Scan for the cell matching the given text and deliver its [x, y] coordinate at center. 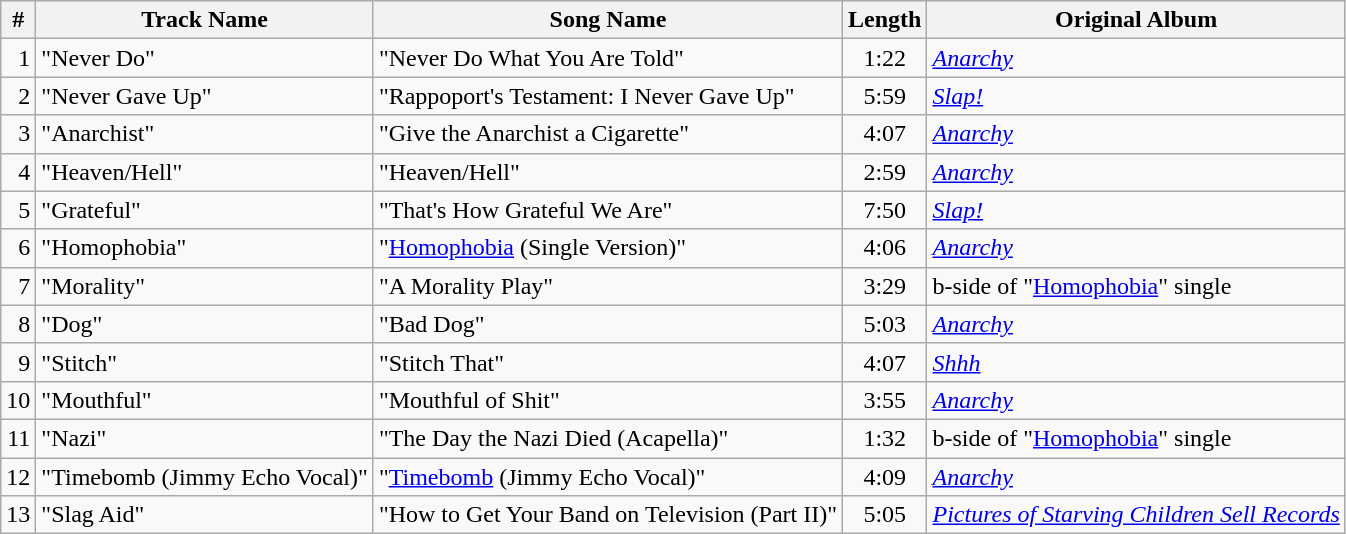
"Slag Aid" [205, 515]
3:55 [885, 400]
4:06 [885, 248]
6 [18, 248]
5 [18, 210]
"Mouthful of Shit" [608, 400]
"Mouthful" [205, 400]
"Stitch" [205, 362]
"That's How Grateful We Are" [608, 210]
5:05 [885, 515]
"A Morality Play" [608, 286]
Shhh [1136, 362]
3:29 [885, 286]
4 [18, 172]
"Homophobia" [205, 248]
# [18, 20]
9 [18, 362]
"Dog" [205, 324]
Song Name [608, 20]
1:32 [885, 438]
"Homophobia (Single Version)" [608, 248]
5:03 [885, 324]
8 [18, 324]
7:50 [885, 210]
"Never Gave Up" [205, 96]
10 [18, 400]
"Stitch That" [608, 362]
1:22 [885, 58]
"How to Get Your Band on Television (Part II)" [608, 515]
Pictures of Starving Children Sell Records [1136, 515]
"Rappoport's Testament: I Never Gave Up" [608, 96]
Track Name [205, 20]
"Grateful" [205, 210]
4:09 [885, 477]
7 [18, 286]
12 [18, 477]
11 [18, 438]
"Morality" [205, 286]
Original Album [1136, 20]
1 [18, 58]
5:59 [885, 96]
"Nazi" [205, 438]
"Give the Anarchist a Cigarette" [608, 134]
Length [885, 20]
2 [18, 96]
"The Day the Nazi Died (Acapella)" [608, 438]
"Bad Dog" [608, 324]
13 [18, 515]
3 [18, 134]
"Never Do" [205, 58]
"Never Do What You Are Told" [608, 58]
2:59 [885, 172]
"Anarchist" [205, 134]
